Locate the cell with the specified text and output its (X, Y) center coordinate. 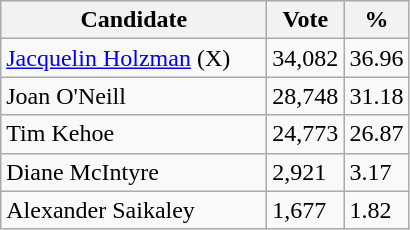
Alexander Saikaley (134, 210)
26.87 (376, 134)
24,773 (306, 134)
Joan O'Neill (134, 96)
34,082 (306, 58)
31.18 (376, 96)
Candidate (134, 20)
28,748 (306, 96)
Tim Kehoe (134, 134)
Diane McIntyre (134, 172)
2,921 (306, 172)
1.82 (376, 210)
36.96 (376, 58)
Vote (306, 20)
Jacquelin Holzman (X) (134, 58)
1,677 (306, 210)
% (376, 20)
3.17 (376, 172)
